From the cell containing the given text, extract its center point as [x, y] coordinate. 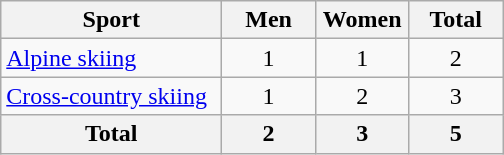
Cross-country skiing [112, 96]
5 [456, 134]
Women [362, 20]
Men [269, 20]
Sport [112, 20]
Alpine skiing [112, 58]
